Return the (X, Y) coordinate for the center point of the cell that contains the specified text.  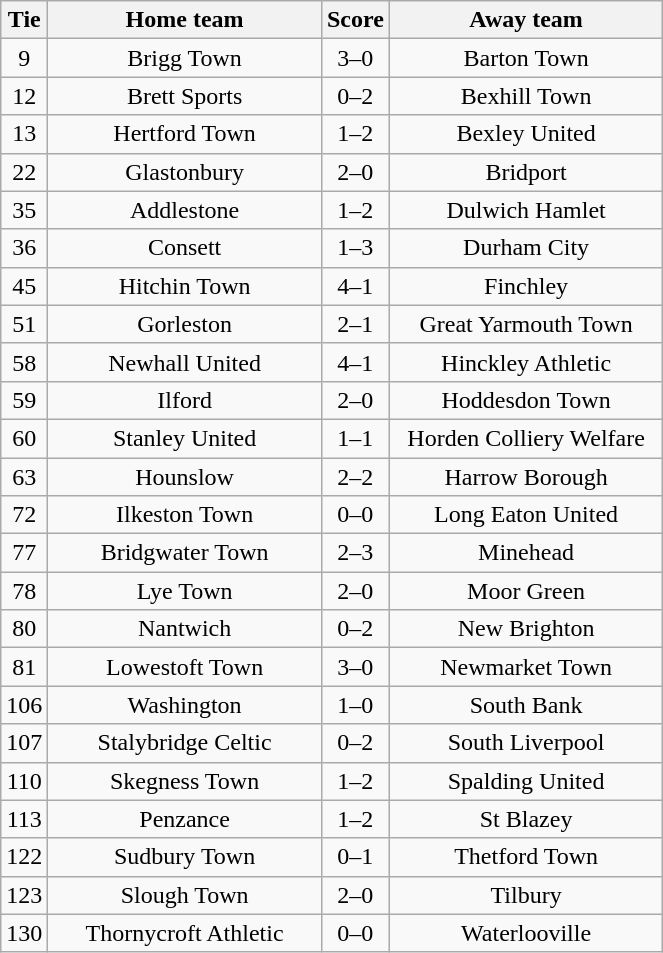
13 (24, 134)
1–0 (355, 705)
Great Yarmouth Town (526, 324)
St Blazey (526, 819)
113 (24, 819)
0–1 (355, 857)
Tie (24, 20)
Glastonbury (185, 172)
59 (24, 400)
Stalybridge Celtic (185, 743)
Bexley United (526, 134)
12 (24, 96)
9 (24, 58)
130 (24, 933)
Ilford (185, 400)
45 (24, 286)
22 (24, 172)
Bexhill Town (526, 96)
Score (355, 20)
107 (24, 743)
Waterlooville (526, 933)
Home team (185, 20)
Durham City (526, 248)
78 (24, 591)
Penzance (185, 819)
72 (24, 515)
36 (24, 248)
Bridport (526, 172)
Hertford Town (185, 134)
Barton Town (526, 58)
Thornycroft Athletic (185, 933)
110 (24, 781)
Newmarket Town (526, 667)
Bridgwater Town (185, 553)
South Liverpool (526, 743)
Slough Town (185, 895)
Lye Town (185, 591)
Long Eaton United (526, 515)
Moor Green (526, 591)
Hinckley Athletic (526, 362)
Addlestone (185, 210)
58 (24, 362)
81 (24, 667)
Minehead (526, 553)
63 (24, 477)
2–1 (355, 324)
106 (24, 705)
122 (24, 857)
Nantwich (185, 629)
Washington (185, 705)
New Brighton (526, 629)
51 (24, 324)
Stanley United (185, 438)
Harrow Borough (526, 477)
Ilkeston Town (185, 515)
Horden Colliery Welfare (526, 438)
Lowestoft Town (185, 667)
77 (24, 553)
Hitchin Town (185, 286)
Sudbury Town (185, 857)
Hounslow (185, 477)
Hoddesdon Town (526, 400)
2–3 (355, 553)
80 (24, 629)
Dulwich Hamlet (526, 210)
Spalding United (526, 781)
Consett (185, 248)
Finchley (526, 286)
Brett Sports (185, 96)
Away team (526, 20)
Brigg Town (185, 58)
Newhall United (185, 362)
35 (24, 210)
Skegness Town (185, 781)
Tilbury (526, 895)
2–2 (355, 477)
60 (24, 438)
123 (24, 895)
South Bank (526, 705)
Thetford Town (526, 857)
Gorleston (185, 324)
1–1 (355, 438)
1–3 (355, 248)
